Determine the [x, y] coordinate at the center of the cell enclosing the given text.  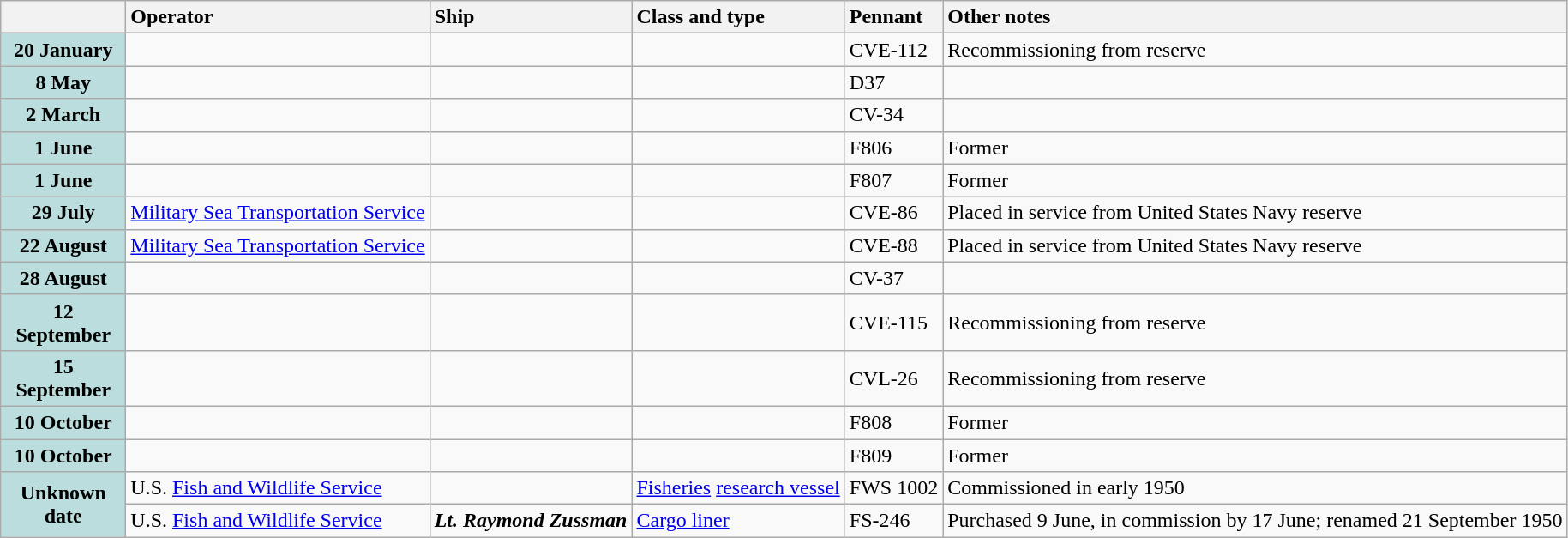
Cargo liner [738, 521]
CVE-86 [893, 213]
8 May [63, 82]
20 January [63, 50]
F807 [893, 180]
F808 [893, 422]
12 September [63, 323]
Pennant [893, 17]
FWS 1002 [893, 488]
CVE-88 [893, 245]
29 July [63, 213]
F809 [893, 456]
CV-34 [893, 115]
D37 [893, 82]
Other notes [1255, 17]
Commissioned in early 1950 [1255, 488]
Fisheries research vessel [738, 488]
Purchased 9 June, in commission by 17 June; renamed 21 September 1950 [1255, 521]
Operator [278, 17]
15 September [63, 378]
Unknown date [63, 505]
F806 [893, 148]
Class and type [738, 17]
Lt. Raymond Zussman [531, 521]
CVL-26 [893, 378]
Ship [531, 17]
2 March [63, 115]
28 August [63, 278]
CV-37 [893, 278]
22 August [63, 245]
CVE-112 [893, 50]
CVE-115 [893, 323]
FS-246 [893, 521]
